Return [x, y] of the center of cell containing provided text 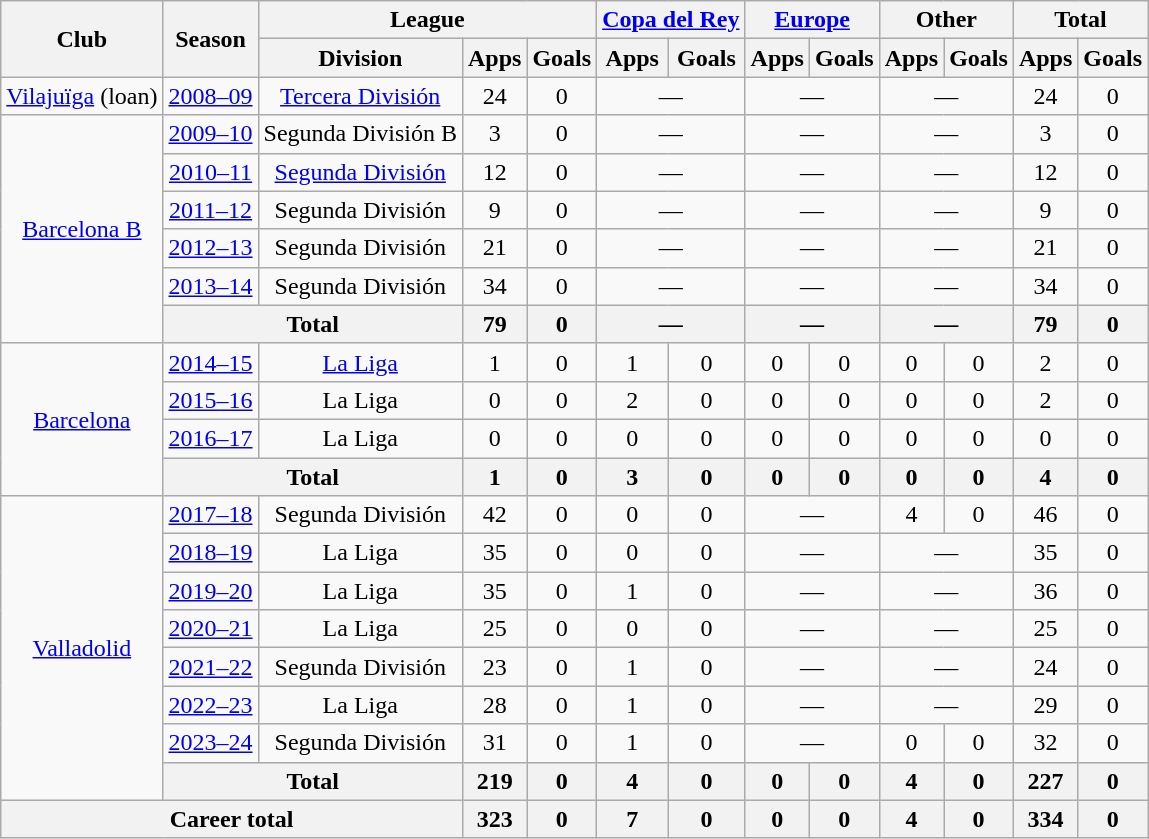
227 [1045, 781]
2020–21 [210, 629]
334 [1045, 819]
2015–16 [210, 400]
2009–10 [210, 134]
2016–17 [210, 438]
2013–14 [210, 286]
2008–09 [210, 96]
Club [82, 39]
46 [1045, 515]
Tercera División [360, 96]
2014–15 [210, 362]
Vilajuïga (loan) [82, 96]
Barcelona [82, 419]
Europe [812, 20]
League [428, 20]
42 [494, 515]
2010–11 [210, 172]
7 [632, 819]
36 [1045, 591]
Segunda División B [360, 134]
2012–13 [210, 248]
323 [494, 819]
2018–19 [210, 553]
28 [494, 705]
2022–23 [210, 705]
Season [210, 39]
2011–12 [210, 210]
219 [494, 781]
2017–18 [210, 515]
2021–22 [210, 667]
Copa del Rey [671, 20]
Division [360, 58]
29 [1045, 705]
2023–24 [210, 743]
31 [494, 743]
Career total [232, 819]
Valladolid [82, 648]
2019–20 [210, 591]
Other [946, 20]
Barcelona B [82, 229]
23 [494, 667]
32 [1045, 743]
